For the text-containing cell, return its midpoint in [x, y] coordinate format. 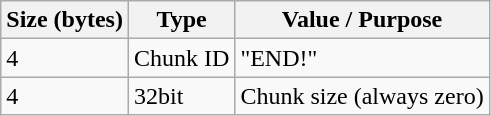
Value / Purpose [362, 20]
Size (bytes) [65, 20]
"END!" [362, 58]
Chunk ID [181, 58]
32bit [181, 96]
Chunk size (always zero) [362, 96]
Type [181, 20]
